Return the (X, Y) coordinate for the center point of the cell that contains the specified text.  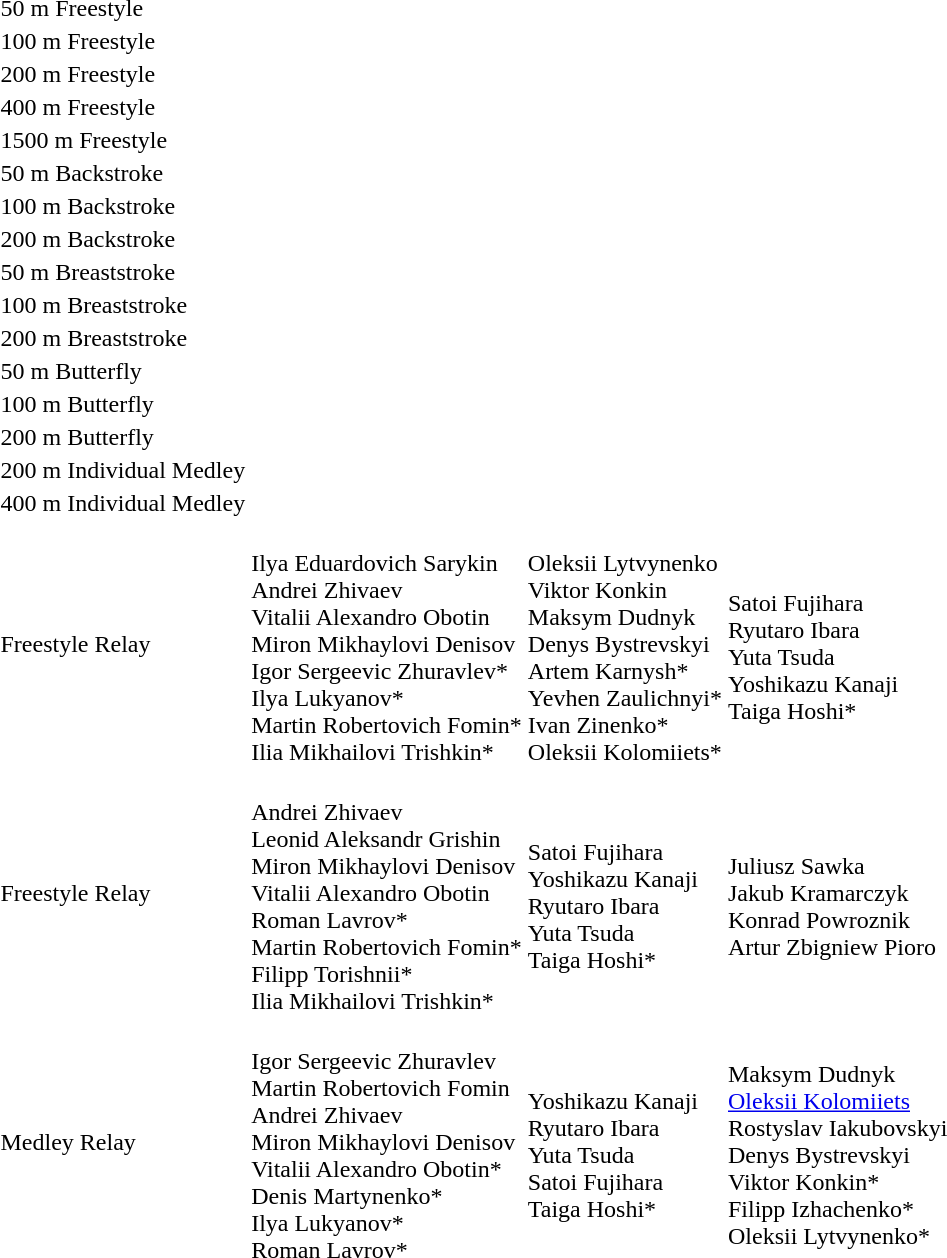
Satoi FujiharaYoshikazu KanajiRyutaro IbaraYuta TsudaTaiga Hoshi* (624, 893)
Oleksii LytvynenkoViktor KonkinMaksym DudnykDenys BystrevskyiArtem Karnysh*Yevhen Zaulichnyi*Ivan Zinenko*Oleksii Kolomiiets* (624, 644)
